Return the [x, y] coordinate for the center point of the cell that contains the specified text.  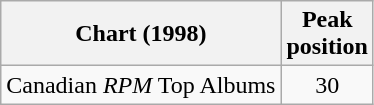
Canadian RPM Top Albums [141, 85]
Peakposition [327, 34]
Chart (1998) [141, 34]
30 [327, 85]
